Return (X, Y) of the center of cell containing provided text 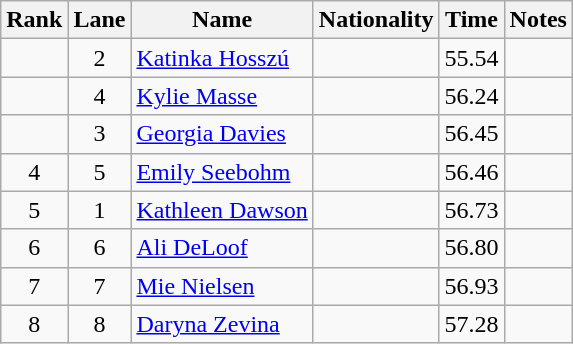
Rank (34, 20)
56.73 (472, 210)
56.93 (472, 286)
Name (222, 20)
Kylie Masse (222, 96)
Katinka Hosszú (222, 58)
Kathleen Dawson (222, 210)
Mie Nielsen (222, 286)
Ali DeLoof (222, 248)
Lane (100, 20)
56.80 (472, 248)
1 (100, 210)
56.46 (472, 172)
56.45 (472, 134)
2 (100, 58)
56.24 (472, 96)
55.54 (472, 58)
Nationality (376, 20)
57.28 (472, 324)
Georgia Davies (222, 134)
Daryna Zevina (222, 324)
Notes (538, 20)
Time (472, 20)
3 (100, 134)
Emily Seebohm (222, 172)
